Locate the cell with the specified text and output its [X, Y] center coordinate. 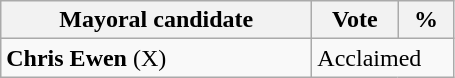
% [426, 20]
Mayoral candidate [156, 20]
Acclaimed [383, 58]
Vote [355, 20]
Chris Ewen (X) [156, 58]
